Detect which cell encompasses the target text, then output its [x, y] center coordinate. 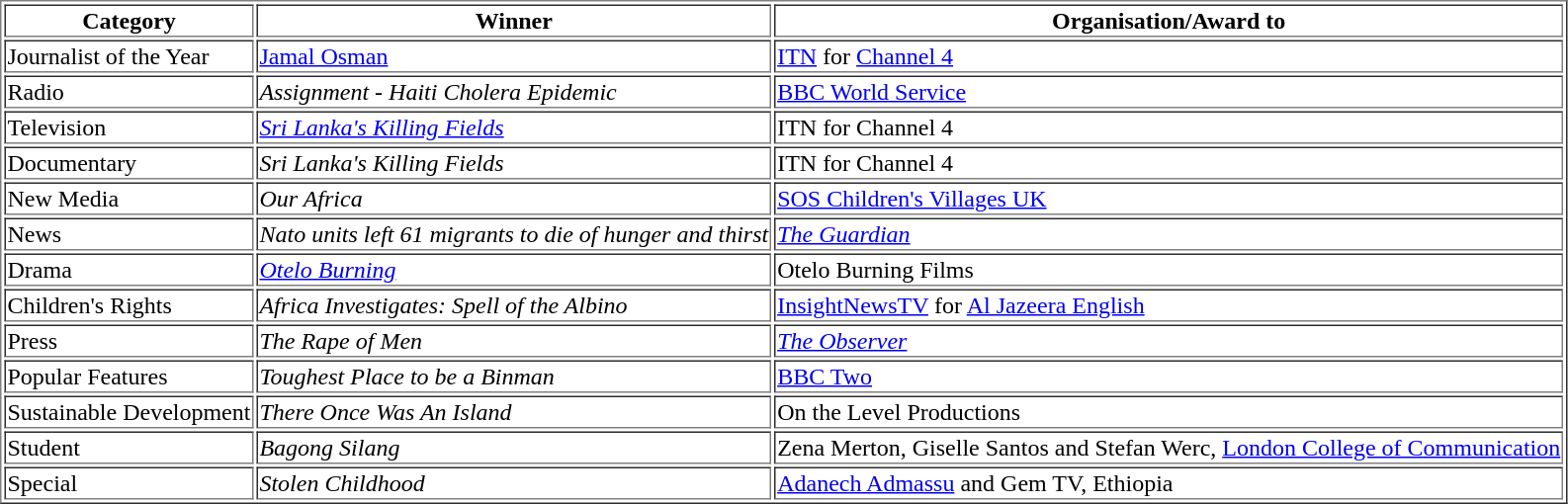
Assignment - Haiti Cholera Epidemic [514, 91]
News [129, 233]
Drama [129, 269]
The Observer [1169, 340]
Otelo Burning Films [1169, 269]
Special [129, 482]
Jamal Osman [514, 55]
Stolen Childhood [514, 482]
Children's Rights [129, 304]
Journalist of the Year [129, 55]
Category [129, 20]
Student [129, 447]
Press [129, 340]
Africa Investigates: Spell of the Albino [514, 304]
Bagong Silang [514, 447]
Documentary [129, 162]
Otelo Burning [514, 269]
Toughest Place to be a Binman [514, 376]
Television [129, 126]
On the Level Productions [1169, 411]
The Rape of Men [514, 340]
Our Africa [514, 198]
Nato units left 61 migrants to die of hunger and thirst [514, 233]
There Once Was An Island [514, 411]
SOS Children's Villages UK [1169, 198]
Zena Merton, Giselle Santos and Stefan Werc, London College of Communication [1169, 447]
BBC World Service [1169, 91]
Popular Features [129, 376]
Sustainable Development [129, 411]
New Media [129, 198]
Winner [514, 20]
Radio [129, 91]
Organisation/Award to [1169, 20]
The Guardian [1169, 233]
Adanech Admassu and Gem TV, Ethiopia [1169, 482]
BBC Two [1169, 376]
InsightNewsTV for Al Jazeera English [1169, 304]
